Pinpoint the cell where the given text exists, returning its (x, y) midpoint coordinate. 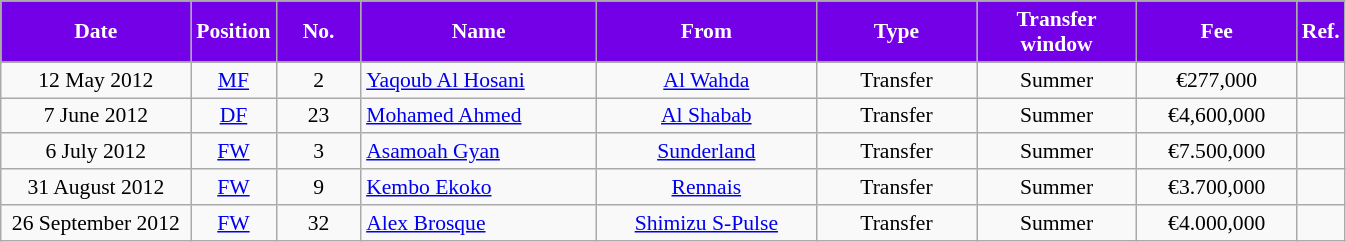
23 (318, 116)
€7.500,000 (1217, 152)
No. (318, 32)
MF (234, 80)
€4,600,000 (1217, 116)
Al Shabab (706, 116)
Transfer window (1056, 32)
€277,000 (1217, 80)
Sunderland (706, 152)
6 July 2012 (96, 152)
32 (318, 223)
Al Wahda (706, 80)
12 May 2012 (96, 80)
2 (318, 80)
Asamoah Gyan (478, 152)
Rennais (706, 187)
31 August 2012 (96, 187)
3 (318, 152)
Ref. (1321, 32)
€4.000,000 (1217, 223)
DF (234, 116)
26 September 2012 (96, 223)
Name (478, 32)
7 June 2012 (96, 116)
Fee (1217, 32)
Mohamed Ahmed (478, 116)
€3.700,000 (1217, 187)
Date (96, 32)
9 (318, 187)
Yaqoub Al Hosani (478, 80)
Alex Brosque (478, 223)
Kembo Ekoko (478, 187)
Position (234, 32)
Shimizu S-Pulse (706, 223)
From (706, 32)
Type (896, 32)
